For the text-containing cell, return its midpoint in [x, y] coordinate format. 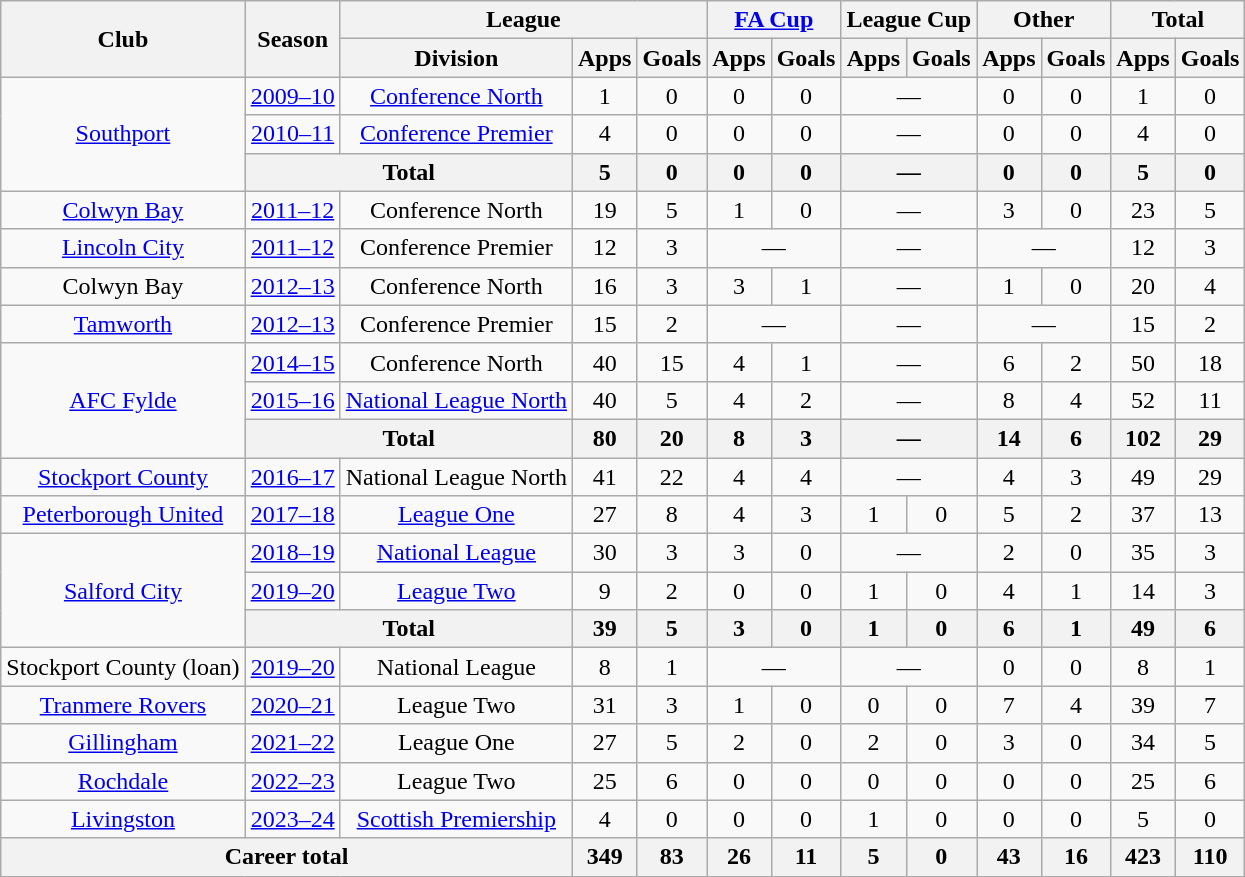
2021–22 [292, 743]
Other [1044, 20]
2022–23 [292, 781]
2014–15 [292, 362]
102 [1143, 438]
52 [1143, 400]
Stockport County (loan) [123, 667]
Livingston [123, 819]
83 [672, 857]
13 [1210, 515]
Peterborough United [123, 515]
Career total [287, 857]
Scottish Premiership [456, 819]
Club [123, 39]
19 [605, 210]
League [523, 20]
Tranmere Rovers [123, 705]
Stockport County [123, 477]
Division [456, 58]
Salford City [123, 591]
26 [739, 857]
18 [1210, 362]
34 [1143, 743]
FA Cup [774, 20]
Rochdale [123, 781]
349 [605, 857]
2017–18 [292, 515]
2020–21 [292, 705]
50 [1143, 362]
2015–16 [292, 400]
43 [1009, 857]
423 [1143, 857]
80 [605, 438]
30 [605, 553]
Lincoln City [123, 248]
Gillingham [123, 743]
2018–19 [292, 553]
37 [1143, 515]
2010–11 [292, 134]
Southport [123, 134]
31 [605, 705]
2023–24 [292, 819]
Tamworth [123, 324]
AFC Fylde [123, 400]
22 [672, 477]
2009–10 [292, 96]
9 [605, 591]
41 [605, 477]
League Cup [909, 20]
110 [1210, 857]
2016–17 [292, 477]
23 [1143, 210]
35 [1143, 553]
Season [292, 39]
